Detect which cell encompasses the target text, then output its [x, y] center coordinate. 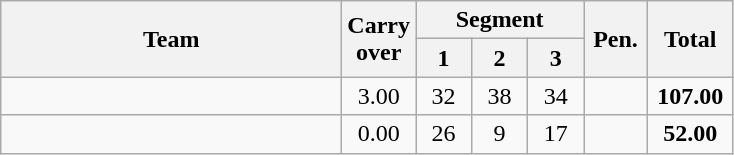
Total [690, 39]
107.00 [690, 96]
38 [500, 96]
9 [500, 134]
1 [444, 58]
Carry over [379, 39]
34 [556, 96]
3.00 [379, 96]
Team [172, 39]
0.00 [379, 134]
17 [556, 134]
26 [444, 134]
52.00 [690, 134]
3 [556, 58]
Pen. [616, 39]
32 [444, 96]
2 [500, 58]
Segment [500, 20]
